Provide the [X, Y] coordinate of the cell's center where the given text is located.  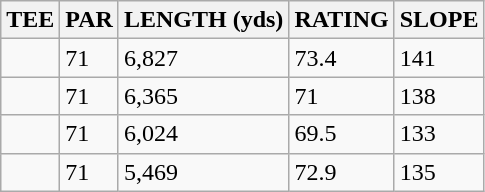
RATING [342, 20]
6,024 [203, 134]
SLOPE [439, 20]
TEE [30, 20]
6,827 [203, 58]
73.4 [342, 58]
69.5 [342, 134]
72.9 [342, 172]
PAR [90, 20]
133 [439, 134]
LENGTH (yds) [203, 20]
138 [439, 96]
6,365 [203, 96]
5,469 [203, 172]
141 [439, 58]
135 [439, 172]
